Determine the (X, Y) coordinate at the center of the cell enclosing the given text.  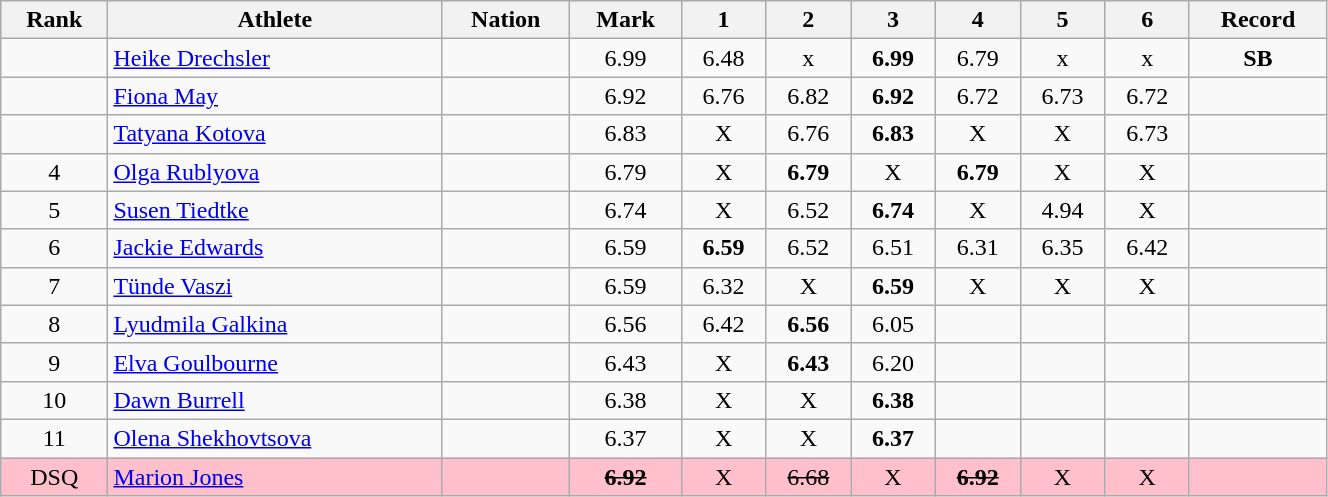
4.94 (1062, 210)
Nation (506, 20)
8 (54, 324)
Olga Rublyova (275, 172)
7 (54, 286)
6.82 (808, 96)
10 (54, 400)
Athlete (275, 20)
6.68 (808, 477)
Jackie Edwards (275, 248)
Dawn Burrell (275, 400)
Fiona May (275, 96)
Lyudmila Galkina (275, 324)
Susen Tiedtke (275, 210)
2 (808, 20)
Marion Jones (275, 477)
SB (1258, 58)
6.32 (724, 286)
6.48 (724, 58)
3 (894, 20)
11 (54, 438)
6.05 (894, 324)
6.35 (1062, 248)
DSQ (54, 477)
Rank (54, 20)
Olena Shekhovtsova (275, 438)
6.20 (894, 362)
6.31 (978, 248)
6.51 (894, 248)
Mark (626, 20)
1 (724, 20)
9 (54, 362)
Tünde Vaszi (275, 286)
Tatyana Kotova (275, 134)
Elva Goulbourne (275, 362)
Heike Drechsler (275, 58)
Record (1258, 20)
